Scan for the cell matching the given text and deliver its (x, y) coordinate at center. 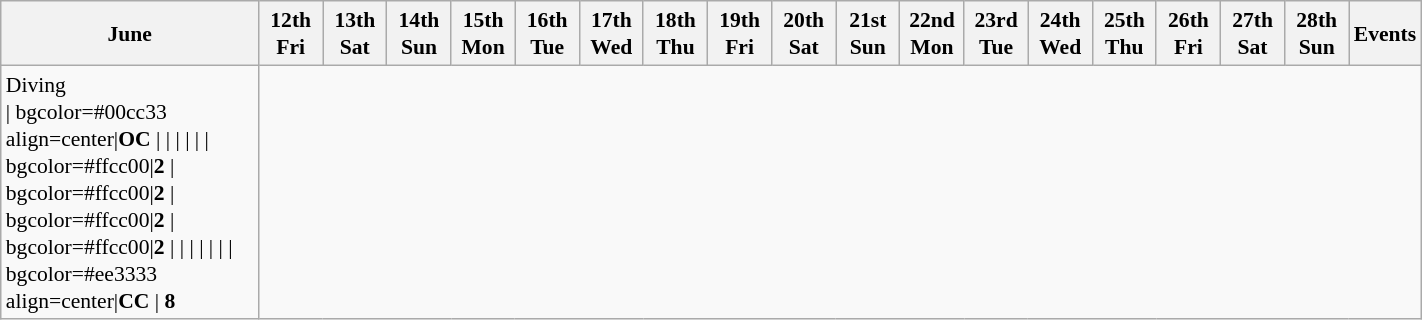
24thWed (1060, 33)
Events (1385, 33)
18thThu (675, 33)
22ndMon (932, 33)
23rdTue (996, 33)
27thSat (1253, 33)
19thFri (740, 33)
26thFri (1188, 33)
15thMon (483, 33)
21stSun (868, 33)
14thSun (419, 33)
20thSat (804, 33)
28thSun (1317, 33)
12thFri (291, 33)
June (130, 33)
16thTue (547, 33)
17thWed (611, 33)
13thSat (355, 33)
25thThu (1124, 33)
